For the text-containing cell, return its midpoint in [X, Y] coordinate format. 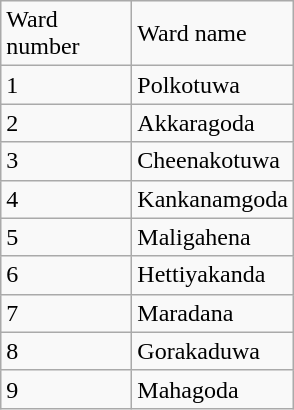
Mahagoda [213, 389]
Maligahena [213, 237]
Hettiyakanda [213, 275]
Polkotuwa [213, 85]
Kankanamgoda [213, 199]
6 [66, 275]
9 [66, 389]
Ward number [66, 34]
4 [66, 199]
Maradana [213, 313]
8 [66, 351]
1 [66, 85]
Cheenakotuwa [213, 161]
Gorakaduwa [213, 351]
Akkaragoda [213, 123]
Ward name [213, 34]
7 [66, 313]
5 [66, 237]
3 [66, 161]
2 [66, 123]
